Output the (x, y) coordinate of the center of the cell containing the given text.  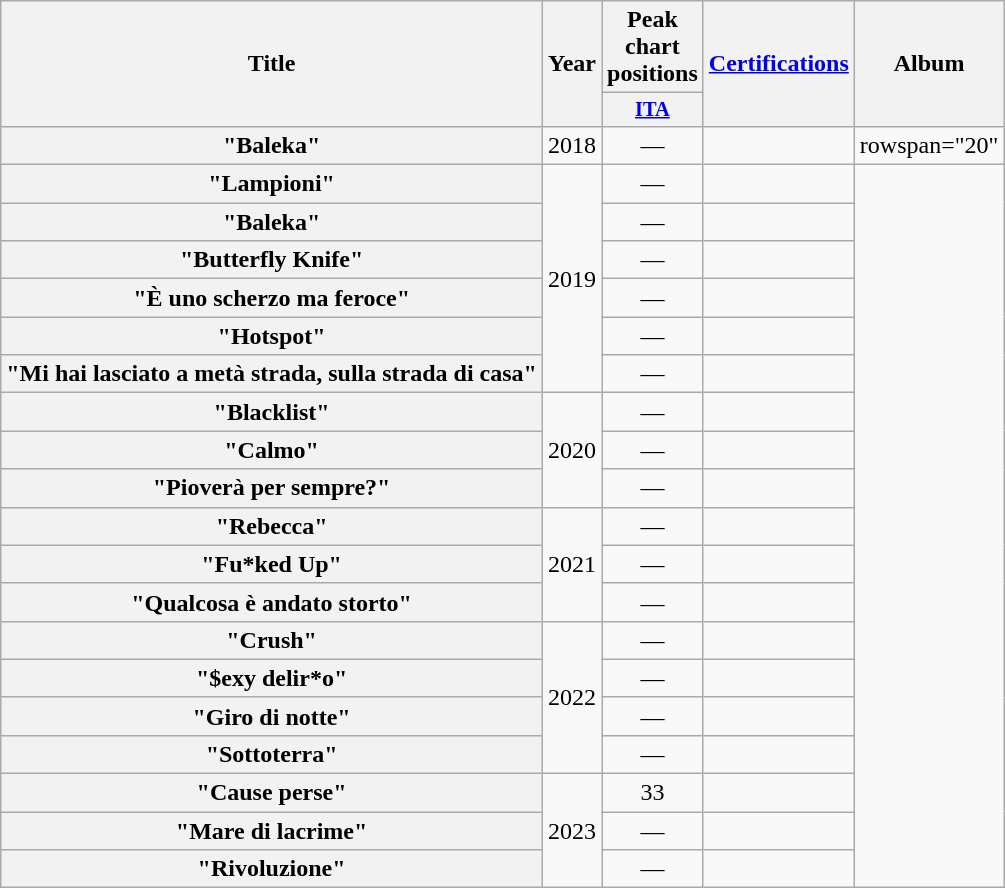
"Crush" (272, 640)
2019 (572, 279)
2018 (572, 145)
"Calmo" (272, 450)
Peak chart positions (653, 47)
"Sottoterra" (272, 754)
"Rebecca" (272, 526)
"Butterfly Knife" (272, 260)
"Mi hai lasciato a metà strada, sulla strada di casa" (272, 374)
"È uno scherzo ma feroce" (272, 298)
"Pioverà per sempre?" (272, 488)
2022 (572, 697)
Certifications (778, 64)
Year (572, 64)
rowspan="20" (929, 145)
"Fu*ked Up" (272, 564)
"Mare di lacrime" (272, 831)
2020 (572, 450)
Title (272, 64)
ITA (653, 110)
"Lampioni" (272, 184)
"Rivoluzione" (272, 869)
2023 (572, 831)
"Blacklist" (272, 412)
"Cause perse" (272, 793)
2021 (572, 564)
33 (653, 793)
Album (929, 64)
"Giro di notte" (272, 716)
"$exy delir*o" (272, 678)
"Qualcosa è andato storto" (272, 602)
"Hotspot" (272, 336)
